Locate the cell with the specified text and output its (x, y) center coordinate. 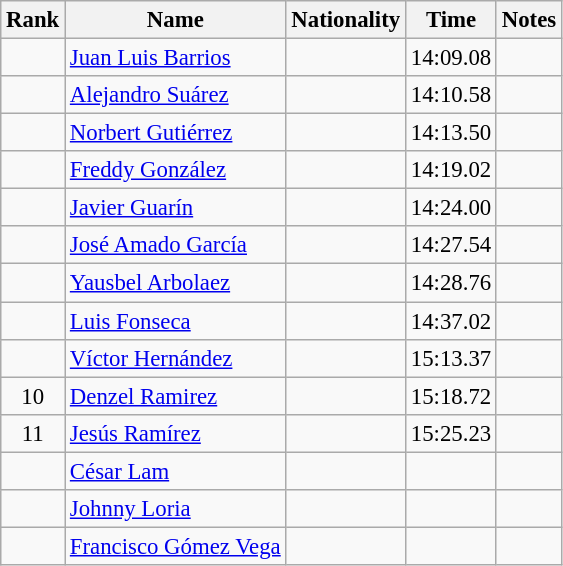
Johnny Loria (176, 509)
César Lam (176, 471)
Nationality (346, 20)
Alejandro Suárez (176, 95)
14:24.00 (450, 208)
Name (176, 20)
José Amado García (176, 245)
Yausbel Arbolaez (176, 283)
14:27.54 (450, 245)
Freddy González (176, 170)
14:19.02 (450, 170)
Denzel Ramirez (176, 396)
Notes (528, 20)
Francisco Gómez Vega (176, 546)
15:25.23 (450, 433)
Rank (33, 20)
14:10.58 (450, 95)
14:28.76 (450, 283)
Javier Guarín (176, 208)
Luis Fonseca (176, 321)
15:13.37 (450, 358)
14:13.50 (450, 133)
10 (33, 396)
Juan Luis Barrios (176, 58)
14:37.02 (450, 321)
Time (450, 20)
Víctor Hernández (176, 358)
Jesús Ramírez (176, 433)
11 (33, 433)
Norbert Gutiérrez (176, 133)
14:09.08 (450, 58)
15:18.72 (450, 396)
